Pinpoint the cell where the given text exists, returning its [x, y] midpoint coordinate. 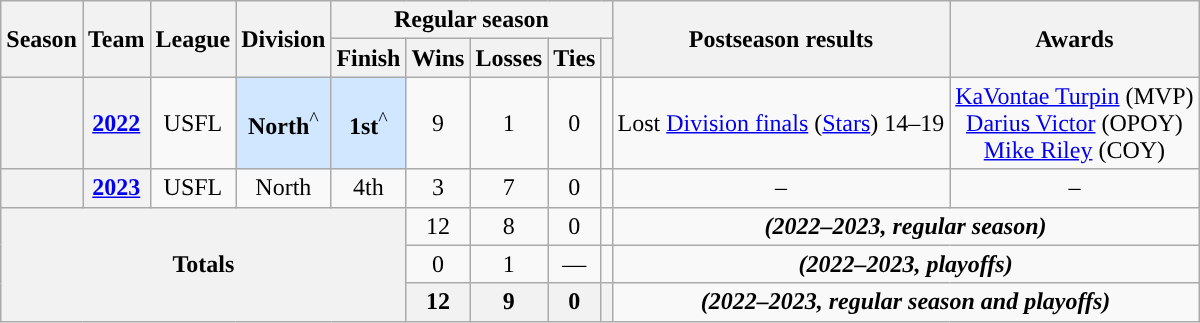
Lost Division finals (Stars) 14–19 [781, 123]
Awards [1074, 39]
League [193, 39]
7 [509, 188]
4th [368, 188]
(2022–2023, playoffs) [906, 264]
3 [438, 188]
Totals [204, 264]
Losses [509, 58]
(2022–2023, regular season and playoffs) [906, 302]
Wins [438, 58]
(2022–2023, regular season) [906, 226]
Postseason results [781, 39]
2022 [116, 123]
Ties [574, 58]
2023 [116, 188]
— [574, 264]
KaVontae Turpin (MVP)Darius Victor (OPOY)Mike Riley (COY) [1074, 123]
North^ [284, 123]
Season [42, 39]
Team [116, 39]
Finish [368, 58]
1st^ [368, 123]
Division [284, 39]
North [284, 188]
Regular season [472, 20]
8 [509, 226]
